Detect which cell encompasses the target text, then output its [X, Y] center coordinate. 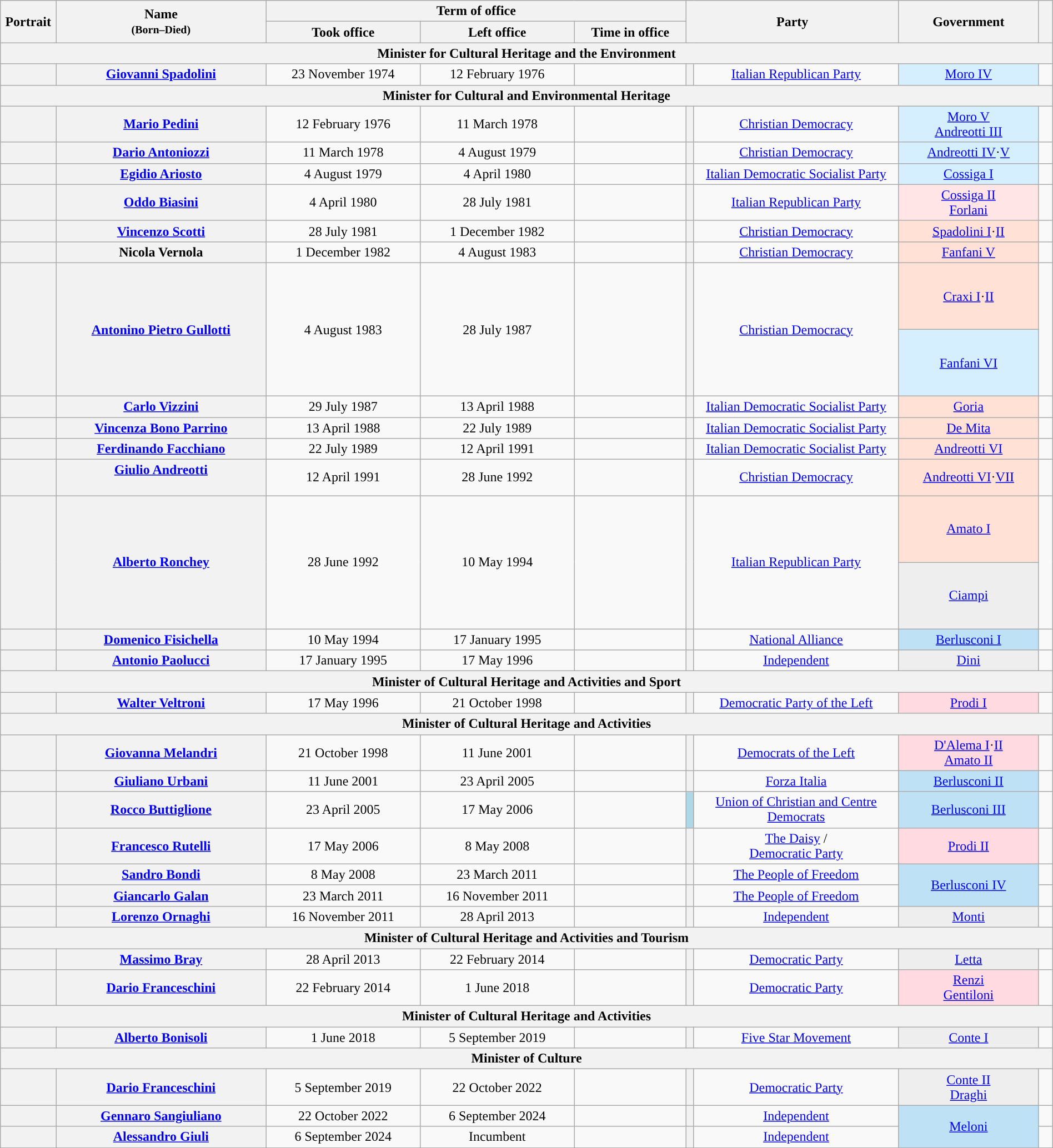
The Daisy /Democratic Party [796, 846]
Andreotti VI·VII [969, 477]
Egidio Ariosto [161, 174]
Giovanni Spadolini [161, 74]
De Mita [969, 428]
Name(Born–Died) [161, 22]
23 November 1974 [343, 74]
Minister for Cultural and Environmental Heritage [526, 95]
Vincenzo Scotti [161, 231]
Conte IIDraghi [969, 1087]
Prodi II [969, 846]
Time in office [630, 32]
Forza Italia [796, 781]
Moro VAndreotti III [969, 124]
Letta [969, 959]
Berlusconi II [969, 781]
Fanfani V [969, 252]
Sandro Bondi [161, 874]
Party [793, 22]
Rocco Buttiglione [161, 809]
Minister of Culture [526, 1059]
Mario Pedini [161, 124]
Giovanna Melandri [161, 753]
Meloni [969, 1126]
Minister for Cultural Heritage and the Environment [526, 53]
Spadolini I·II [969, 231]
Nicola Vernola [161, 252]
Five Star Movement [796, 1038]
Dini [969, 661]
Carlo Vizzini [161, 406]
Andreotti IV·V [969, 153]
National Alliance [796, 640]
Lorenzo Ornaghi [161, 917]
28 July 1987 [497, 329]
Domenico Fisichella [161, 640]
Minister of Cultural Heritage and Activities and Sport [526, 682]
Berlusconi IV [969, 885]
Cossiga IIForlani [969, 202]
Moro IV [969, 74]
29 July 1987 [343, 406]
Massimo Bray [161, 959]
Ferdinando Facchiano [161, 449]
Union of Christian and Centre Democrats [796, 809]
Took office [343, 32]
RenziGentiloni [969, 988]
D'Alema I·IIAmato II [969, 753]
Term of office [477, 11]
Berlusconi I [969, 640]
Amato I [969, 529]
Francesco Rutelli [161, 846]
Giulio Andreotti [161, 477]
Fanfani VI [969, 362]
Antonio Paolucci [161, 661]
Alberto Ronchey [161, 562]
Antonino Pietro Gullotti [161, 329]
Walter Veltroni [161, 703]
Giuliano Urbani [161, 781]
Democratic Party of the Left [796, 703]
Alberto Bonisoli [161, 1038]
Democrats of the Left [796, 753]
Prodi I [969, 703]
Cossiga I [969, 174]
Dario Antoniozzi [161, 153]
Government [969, 22]
Craxi I·II [969, 296]
Conte I [969, 1038]
Alessandro Giuli [161, 1137]
Berlusconi III [969, 809]
Giancarlo Galan [161, 895]
Ciampi [969, 596]
Left office [497, 32]
Gennaro Sangiuliano [161, 1116]
Incumbent [497, 1137]
Oddo Biasini [161, 202]
Minister of Cultural Heritage and Activities and Tourism [526, 938]
Andreotti VI [969, 449]
Portrait [28, 22]
Monti [969, 917]
Vincenza Bono Parrino [161, 428]
Goria [969, 406]
